Capture the cell that displays the provided text and extract its [X, Y] central coordinate. 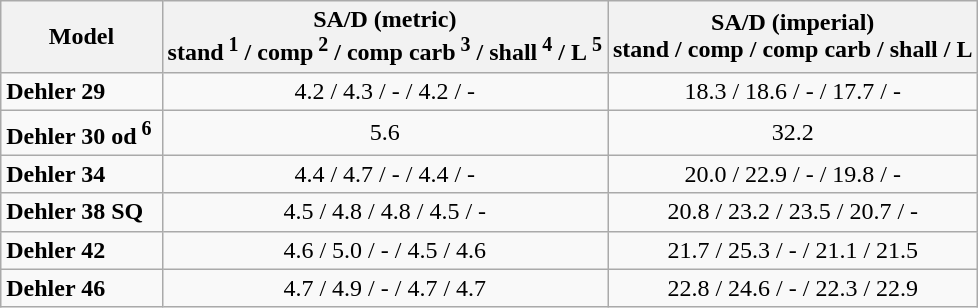
4.5 / 4.8 / 4.8 / 4.5 / - [384, 212]
Model [82, 37]
20.0 / 22.9 / - / 19.8 / - [793, 174]
SA/D (metric)stand 1 / comp 2 / comp carb 3 / shall 4 / L 5 [384, 37]
32.2 [793, 132]
20.8 / 23.2 / 23.5 / 20.7 / - [793, 212]
Dehler 46 [82, 288]
SA/D (imperial)stand / comp / comp carb / shall / L [793, 37]
4.7 / 4.9 / - / 4.7 / 4.7 [384, 288]
22.8 / 24.6 / - / 22.3 / 22.9 [793, 288]
18.3 / 18.6 / - / 17.7 / - [793, 91]
5.6 [384, 132]
4.4 / 4.7 / - / 4.4 / - [384, 174]
Dehler 34 [82, 174]
4.6 / 5.0 / - / 4.5 / 4.6 [384, 250]
Dehler 30 od 6 [82, 132]
4.2 / 4.3 / - / 4.2 / - [384, 91]
Dehler 38 SQ [82, 212]
Dehler 42 [82, 250]
Dehler 29 [82, 91]
21.7 / 25.3 / - / 21.1 / 21.5 [793, 250]
